Detect which cell encompasses the target text, then output its [X, Y] center coordinate. 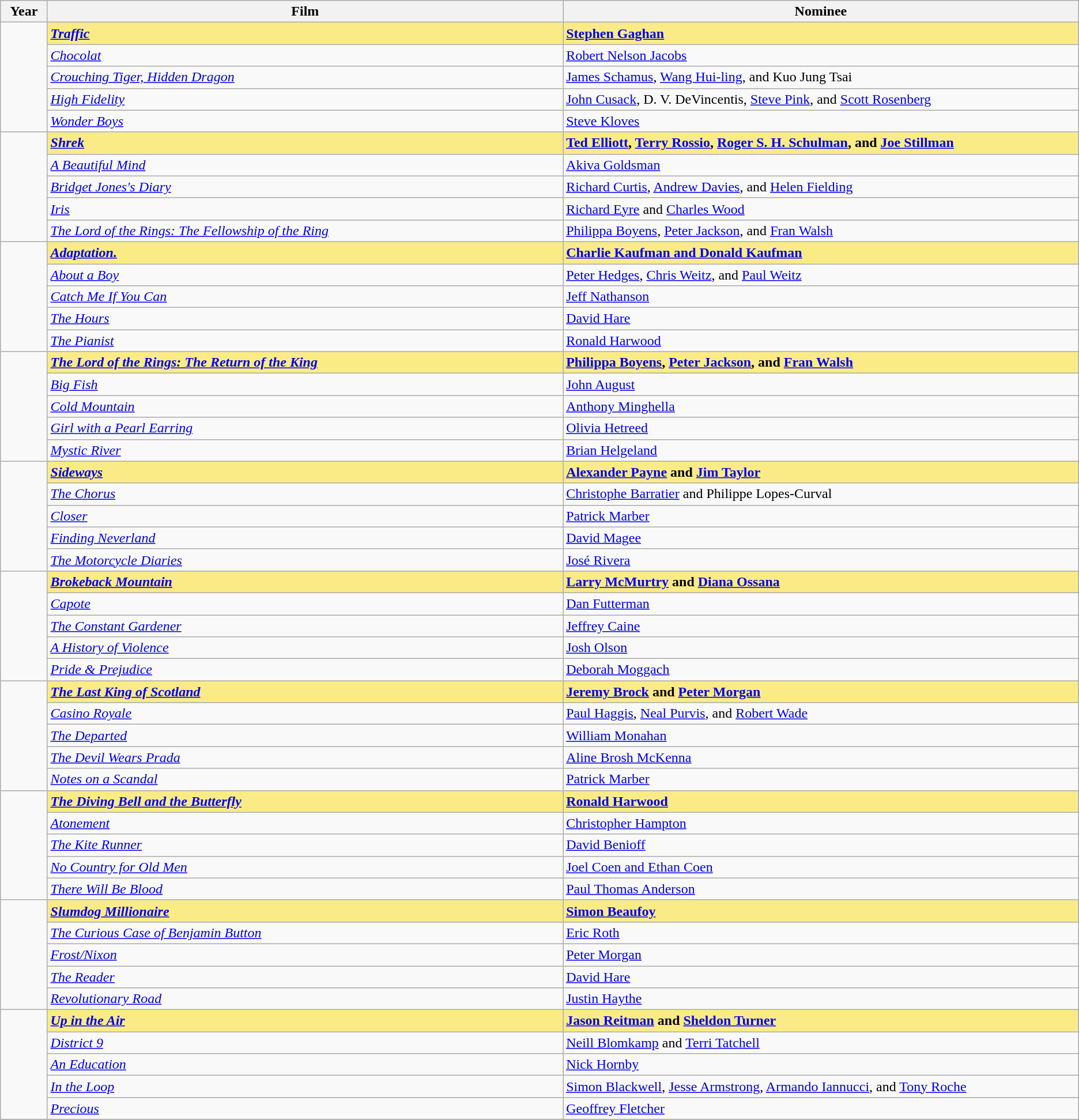
Film [305, 12]
Simon Blackwell, Jesse Armstrong, Armando Iannucci, and Tony Roche [821, 1087]
Notes on a Scandal [305, 779]
Traffic [305, 33]
Larry McMurtry and Diana Ossana [821, 582]
High Fidelity [305, 99]
Neill Blomkamp and Terri Tatchell [821, 1043]
Jeremy Brock and Peter Morgan [821, 692]
The Lord of the Rings: The Fellowship of the Ring [305, 231]
In the Loop [305, 1087]
Big Fish [305, 384]
Catch Me If You Can [305, 297]
Olivia Hetreed [821, 428]
Brian Helgeland [821, 450]
Josh Olson [821, 648]
Geoffrey Fletcher [821, 1108]
Peter Hedges, Chris Weitz, and Paul Weitz [821, 275]
Steve Kloves [821, 121]
Stephen Gaghan [821, 33]
Ted Elliott, Terry Rossio, Roger S. H. Schulman, and Joe Stillman [821, 143]
Robert Nelson Jacobs [821, 55]
Frost/Nixon [305, 955]
Casino Royale [305, 714]
Atonement [305, 823]
Crouching Tiger, Hidden Dragon [305, 77]
Wonder Boys [305, 121]
Capote [305, 604]
Chocolat [305, 55]
The Kite Runner [305, 845]
Jeff Nathanson [821, 297]
David Benioff [821, 845]
A Beautiful Mind [305, 165]
The Pianist [305, 341]
District 9 [305, 1043]
The Curious Case of Benjamin Button [305, 933]
Aline Brosh McKenna [821, 757]
The Devil Wears Prada [305, 757]
The Reader [305, 977]
Nick Hornby [821, 1065]
Alexander Payne and Jim Taylor [821, 472]
Justin Haythe [821, 999]
Jason Reitman and Sheldon Turner [821, 1021]
Eric Roth [821, 933]
Dan Futterman [821, 604]
Brokeback Mountain [305, 582]
José Rivera [821, 560]
Sideways [305, 472]
Cold Mountain [305, 406]
Finding Neverland [305, 538]
The Lord of the Rings: The Return of the King [305, 363]
Pride & Prejudice [305, 670]
Shrek [305, 143]
The Departed [305, 736]
Nominee [821, 12]
Jeffrey Caine [821, 625]
Richard Eyre and Charles Wood [821, 209]
Paul Thomas Anderson [821, 889]
Revolutionary Road [305, 999]
There Will Be Blood [305, 889]
Akiva Goldsman [821, 165]
Peter Morgan [821, 955]
Simon Beaufoy [821, 911]
Christophe Barratier and Philippe Lopes-Curval [821, 494]
Paul Haggis, Neal Purvis, and Robert Wade [821, 714]
Deborah Moggach [821, 670]
John Cusack, D. V. DeVincentis, Steve Pink, and Scott Rosenberg [821, 99]
Anthony Minghella [821, 406]
Richard Curtis, Andrew Davies, and Helen Fielding [821, 187]
A History of Violence [305, 648]
Closer [305, 516]
Adaptation. [305, 252]
Up in the Air [305, 1021]
Iris [305, 209]
John August [821, 384]
Girl with a Pearl Earring [305, 428]
Christopher Hampton [821, 823]
About a Boy [305, 275]
Charlie Kaufman and Donald Kaufman [821, 252]
The Constant Gardener [305, 625]
David Magee [821, 538]
Precious [305, 1108]
The Last King of Scotland [305, 692]
Joel Coen and Ethan Coen [821, 867]
The Motorcycle Diaries [305, 560]
The Chorus [305, 494]
Year [24, 12]
Bridget Jones's Diary [305, 187]
No Country for Old Men [305, 867]
William Monahan [821, 736]
The Hours [305, 319]
An Education [305, 1065]
Slumdog Millionaire [305, 911]
James Schamus, Wang Hui-ling, and Kuo Jung Tsai [821, 77]
Mystic River [305, 450]
The Diving Bell and the Butterfly [305, 801]
